Find where the given text appears and provide that cell's center as (x, y) coordinate. 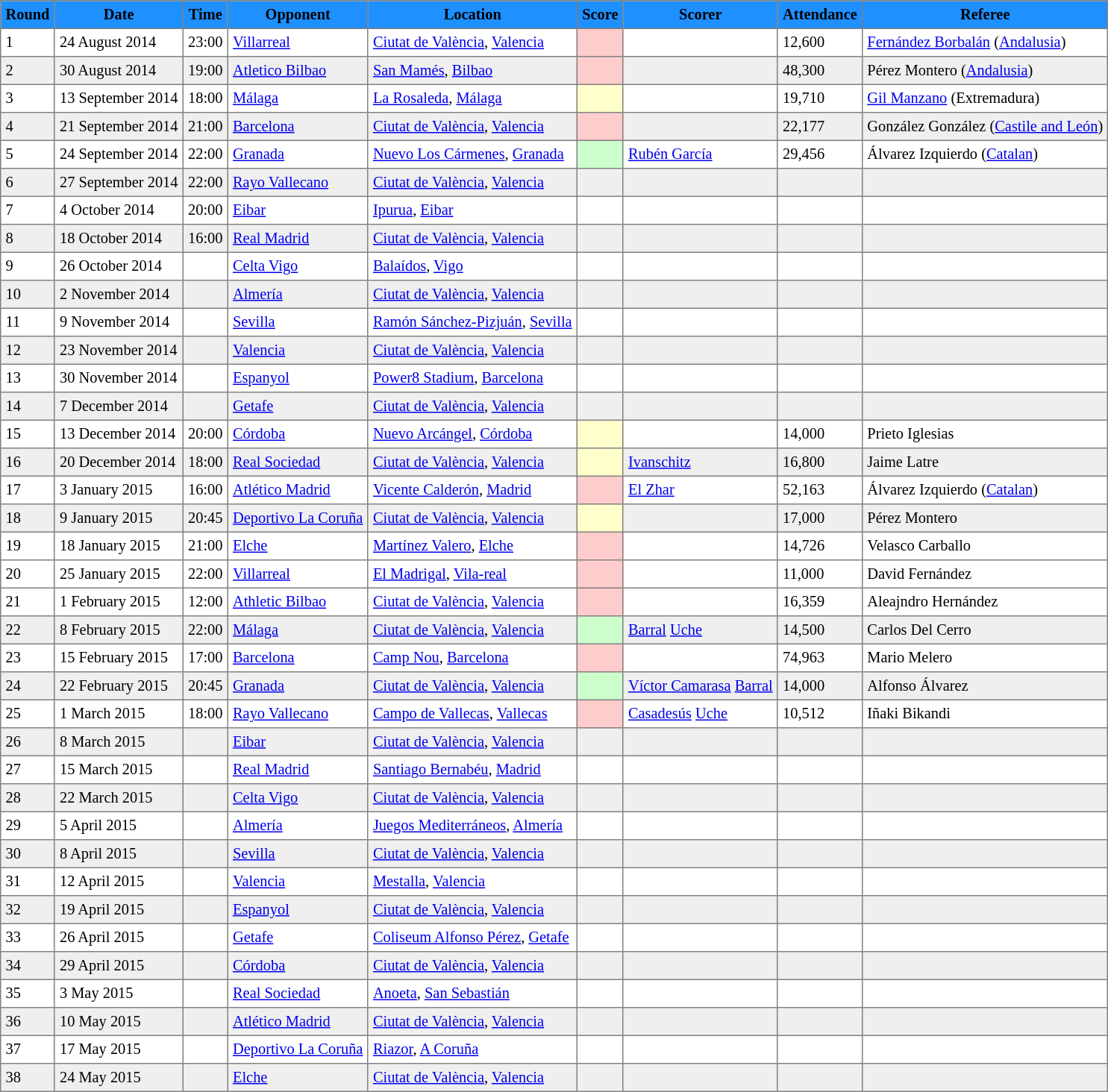
19 (28, 546)
Coliseum Alfonso Pérez, Getafe (472, 938)
20 December 2014 (119, 462)
13 (28, 378)
Time (205, 15)
29 April 2015 (119, 966)
19:00 (205, 71)
74,963 (819, 658)
Santiago Bernabéu, Madrid (472, 770)
San Mamés, Bilbao (472, 71)
Iñaki Bikandi (985, 714)
14 (28, 407)
20 (28, 574)
8 February 2015 (119, 630)
Gil Manzano (Extremadura) (985, 98)
23 November 2014 (119, 351)
19,710 (819, 98)
7 December 2014 (119, 407)
22 March 2015 (119, 798)
8 April 2015 (119, 854)
37 (28, 1049)
29 (28, 826)
Carlos Del Cerro (985, 630)
Camp Nou, Barcelona (472, 658)
26 October 2014 (119, 266)
31 (28, 882)
8 (28, 239)
Jaime Latre (985, 462)
30 November 2014 (119, 378)
La Rosaleda, Málaga (472, 98)
16,800 (819, 462)
10 (28, 295)
16 (28, 462)
Velasco Carballo (985, 546)
Nuevo Arcángel, Córdoba (472, 434)
33 (28, 938)
30 August 2014 (119, 71)
15 February 2015 (119, 658)
Casadesús Uche (700, 714)
17 May 2015 (119, 1049)
21 September 2014 (119, 127)
15 March 2015 (119, 770)
Atletico Bilbao (298, 71)
52,163 (819, 490)
22 (28, 630)
27 (28, 770)
7 (28, 210)
González González (Castile and León) (985, 127)
11,000 (819, 574)
22,177 (819, 127)
Aleajndro Hernández (985, 602)
26 (28, 742)
48,300 (819, 71)
28 (28, 798)
Athletic Bilbao (298, 602)
5 April 2015 (119, 826)
11 (28, 322)
Alfonso Álvarez (985, 686)
Fernández Borbalán (Andalusia) (985, 43)
35 (28, 994)
Vicente Calderón, Madrid (472, 490)
25 (28, 714)
1 (28, 43)
12:00 (205, 602)
Rubén García (700, 154)
Ramón Sánchez-Pizjuán, Sevilla (472, 322)
18 (28, 518)
22 February 2015 (119, 686)
12,600 (819, 43)
Ipurua, Eibar (472, 210)
3 May 2015 (119, 994)
2 (28, 71)
24 May 2015 (119, 1078)
13 December 2014 (119, 434)
3 (28, 98)
10,512 (819, 714)
Balaídos, Vigo (472, 266)
8 March 2015 (119, 742)
Opponent (298, 15)
Barral Uche (700, 630)
27 September 2014 (119, 183)
Referee (985, 15)
18 October 2014 (119, 239)
16,359 (819, 602)
25 January 2015 (119, 574)
6 (28, 183)
El Madrigal, Vila-real (472, 574)
Date (119, 15)
18 January 2015 (119, 546)
12 April 2015 (119, 882)
Víctor Camarasa Barral (700, 686)
21 (28, 602)
Scorer (700, 15)
17:00 (205, 658)
17,000 (819, 518)
9 January 2015 (119, 518)
10 May 2015 (119, 1022)
30 (28, 854)
38 (28, 1078)
26 April 2015 (119, 938)
Riazor, A Coruña (472, 1049)
23 (28, 658)
Attendance (819, 15)
24 September 2014 (119, 154)
Power8 Stadium, Barcelona (472, 378)
9 (28, 266)
23:00 (205, 43)
2 November 2014 (119, 295)
David Fernández (985, 574)
El Zhar (700, 490)
9 November 2014 (119, 322)
Prieto Iglesias (985, 434)
Campo de Vallecas, Vallecas (472, 714)
4 (28, 127)
Round (28, 15)
17 (28, 490)
Anoeta, San Sebastián (472, 994)
15 (28, 434)
5 (28, 154)
1 March 2015 (119, 714)
34 (28, 966)
12 (28, 351)
1 February 2015 (119, 602)
Juegos Mediterráneos, Almería (472, 826)
Pérez Montero (985, 518)
32 (28, 910)
Score (600, 15)
Mestalla, Valencia (472, 882)
13 September 2014 (119, 98)
36 (28, 1022)
14,726 (819, 546)
Location (472, 15)
Mario Melero (985, 658)
Pérez Montero (Andalusia) (985, 71)
24 (28, 686)
Nuevo Los Cármenes, Granada (472, 154)
24 August 2014 (119, 43)
Ivanschitz (700, 462)
3 January 2015 (119, 490)
Martínez Valero, Elche (472, 546)
4 October 2014 (119, 210)
29,456 (819, 154)
14,500 (819, 630)
19 April 2015 (119, 910)
